Detect which cell encompasses the target text, then output its (x, y) center coordinate. 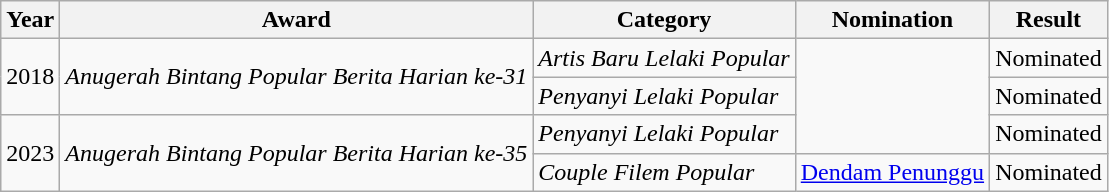
2023 (30, 153)
Couple Filem Popular (664, 172)
Anugerah Bintang Popular Berita Harian ke-31 (296, 77)
Category (664, 20)
Dendam Penunggu (892, 172)
Year (30, 20)
Award (296, 20)
Anugerah Bintang Popular Berita Harian ke-35 (296, 153)
2018 (30, 77)
Artis Baru Lelaki Popular (664, 58)
Nomination (892, 20)
Result (1049, 20)
